Identify which cell holds the provided text, then report its [X, Y] central coordinate. 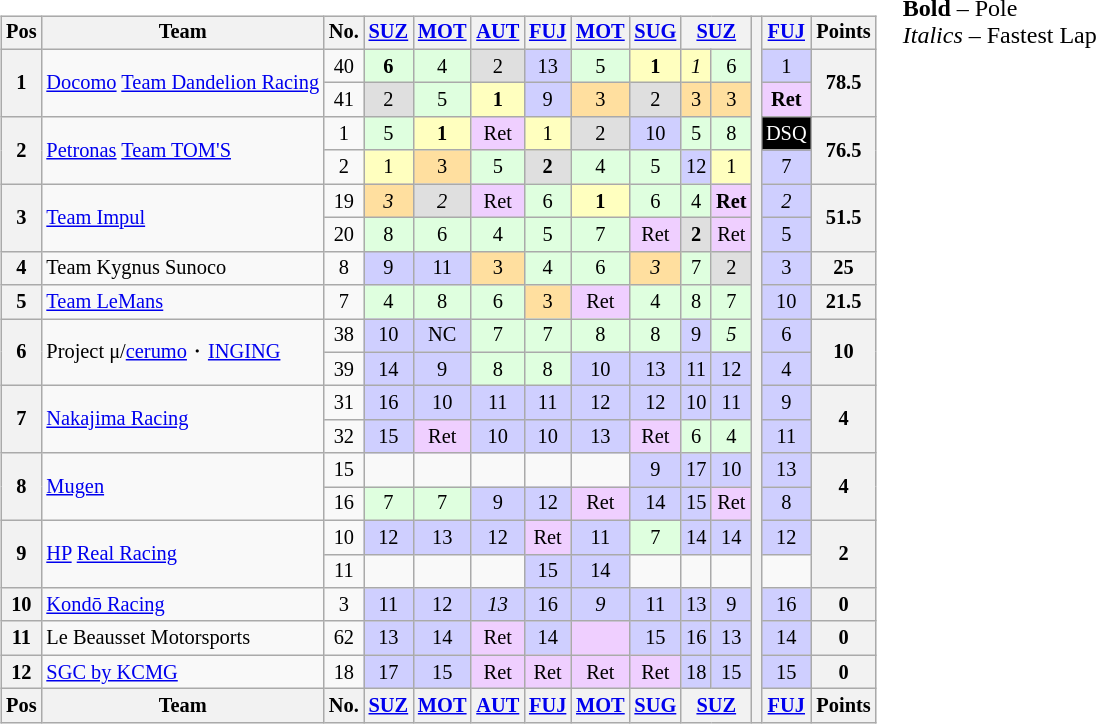
Nakajima Racing [182, 420]
Project μ/cerumo・INGING [182, 352]
Team LeMans [182, 302]
SGC by KCMG [182, 672]
NC [442, 336]
21.5 [844, 302]
32 [344, 437]
19 [344, 201]
Mugen [182, 486]
40 [344, 66]
20 [344, 235]
39 [344, 369]
41 [344, 100]
Docomo Team Dandelion Racing [182, 82]
Team Kygnus Sunoco [182, 268]
HP Real Racing [182, 554]
Team Impul [182, 218]
Petronas Team TOM'S [182, 150]
Le Beausset Motorsports [182, 638]
25 [844, 268]
62 [344, 638]
31 [344, 403]
38 [344, 336]
76.5 [844, 150]
DSQ [786, 134]
Kondō Racing [182, 605]
51.5 [844, 218]
78.5 [844, 82]
